Detect which cell encompasses the target text, then output its (x, y) center coordinate. 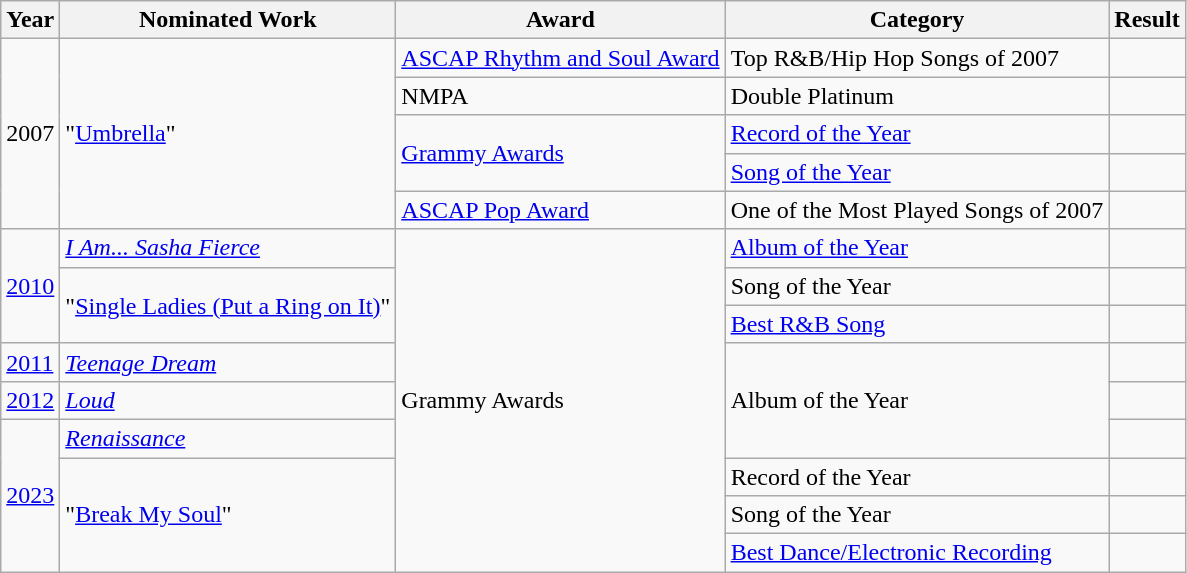
Award (560, 20)
NMPA (560, 96)
Double Platinum (917, 96)
One of the Most Played Songs of 2007 (917, 210)
Best Dance/Electronic Recording (917, 553)
Nominated Work (228, 20)
ASCAP Pop Award (560, 210)
Best R&B Song (917, 324)
2012 (30, 400)
Renaissance (228, 438)
Loud (228, 400)
2007 (30, 134)
I Am... Sasha Fierce (228, 248)
Year (30, 20)
ASCAP Rhythm and Soul Award (560, 58)
Result (1147, 20)
2011 (30, 362)
Category (917, 20)
Top R&B/Hip Hop Songs of 2007 (917, 58)
2023 (30, 495)
"Umbrella" (228, 134)
"Break My Soul" (228, 515)
2010 (30, 286)
"Single Ladies (Put a Ring on It)" (228, 305)
Teenage Dream (228, 362)
